Capture the cell that displays the provided text and extract its (X, Y) central coordinate. 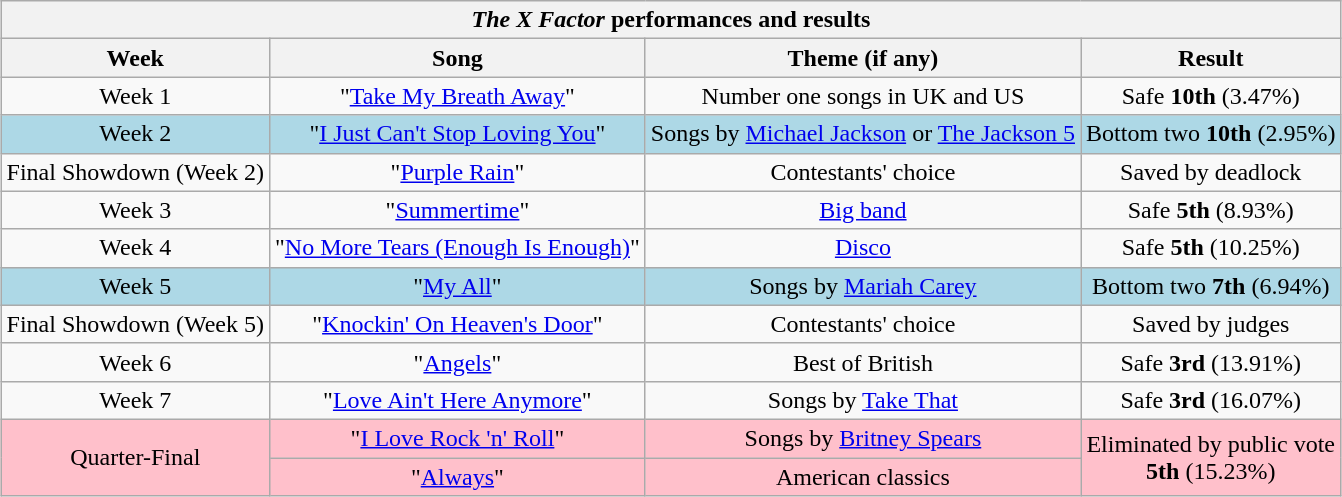
Week 7 (135, 400)
"Love Ain't Here Anymore" (457, 400)
Songs by Britney Spears (862, 438)
"Always" (457, 477)
Week 3 (135, 210)
Best of British (862, 362)
Saved by deadlock (1211, 172)
Week 4 (135, 248)
Week 5 (135, 286)
Eliminated by public vote 5th (15.23%) (1211, 457)
"I Just Can't Stop Loving You" (457, 134)
"Knockin' On Heaven's Door" (457, 324)
Quarter-Final (135, 457)
The X Factor performances and results (671, 20)
Final Showdown (Week 2) (135, 172)
Week (135, 58)
Number one songs in UK and US (862, 96)
Week 6 (135, 362)
Theme (if any) (862, 58)
Disco (862, 248)
Safe 5th (10.25%) (1211, 248)
Final Showdown (Week 5) (135, 324)
"Summertime" (457, 210)
Result (1211, 58)
Songs by Mariah Carey (862, 286)
Big band (862, 210)
Safe 10th (3.47%) (1211, 96)
Safe 3rd (16.07%) (1211, 400)
"I Love Rock 'n' Roll" (457, 438)
Week 2 (135, 134)
Songs by Take That (862, 400)
Songs by Michael Jackson or The Jackson 5 (862, 134)
Song (457, 58)
"No More Tears (Enough Is Enough)" (457, 248)
Bottom two 10th (2.95%) (1211, 134)
"Purple Rain" (457, 172)
Bottom two 7th (6.94%) (1211, 286)
"My All" (457, 286)
Safe 3rd (13.91%) (1211, 362)
Week 1 (135, 96)
American classics (862, 477)
"Angels" (457, 362)
Safe 5th (8.93%) (1211, 210)
Saved by judges (1211, 324)
"Take My Breath Away" (457, 96)
